Return [X, Y] of the center of cell containing provided text 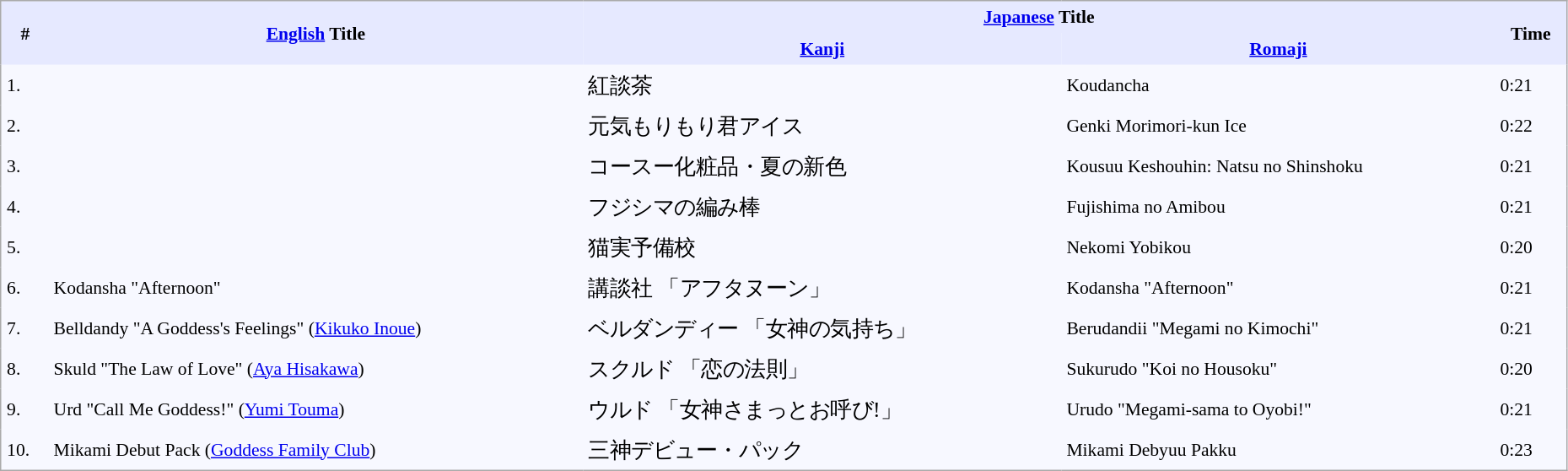
ベルダンディー 「女神の気持ち」 [822, 328]
9. [24, 409]
三神デビュー・パック [822, 449]
コースー化粧品・夏の新色 [822, 165]
Nekomi Yobikou [1278, 246]
0:22 [1532, 125]
6. [24, 287]
0:23 [1532, 449]
Belldandy "A Goddess's Feelings" (Kikuko Inoue) [316, 328]
Kanji [822, 49]
ウルド 「女神さまっとお呼び!」 [822, 409]
7. [24, 328]
スクルド 「恋の法則」 [822, 368]
10. [24, 449]
4. [24, 206]
Skuld "The Law of Love" (Aya Hisakawa) [316, 368]
English Title [316, 33]
Mikami Debut Pack (Goddess Family Club) [316, 449]
Urd "Call Me Goddess!" (Yumi Touma) [316, 409]
Berudandii "Megami no Kimochi" [1278, 328]
Sukurudo "Koi no Housoku" [1278, 368]
Urudo "Megami-sama to Oyobi!" [1278, 409]
元気もりもり君アイス [822, 125]
3. [24, 165]
猫実予備校 [822, 246]
# [24, 33]
講談社 「アフタヌーン」 [822, 287]
Genki Morimori-kun Ice [1278, 125]
Romaji [1278, 49]
Kousuu Keshouhin: Natsu no Shinshoku [1278, 165]
5. [24, 246]
Koudancha [1278, 84]
フジシマの編み棒 [822, 206]
8. [24, 368]
Time [1532, 33]
Japanese Title [1039, 17]
2. [24, 125]
Fujishima no Amibou [1278, 206]
紅談茶 [822, 84]
Mikami Debyuu Pakku [1278, 449]
1. [24, 84]
